Provide the (x, y) coordinate of the cell's center where the given text is located.  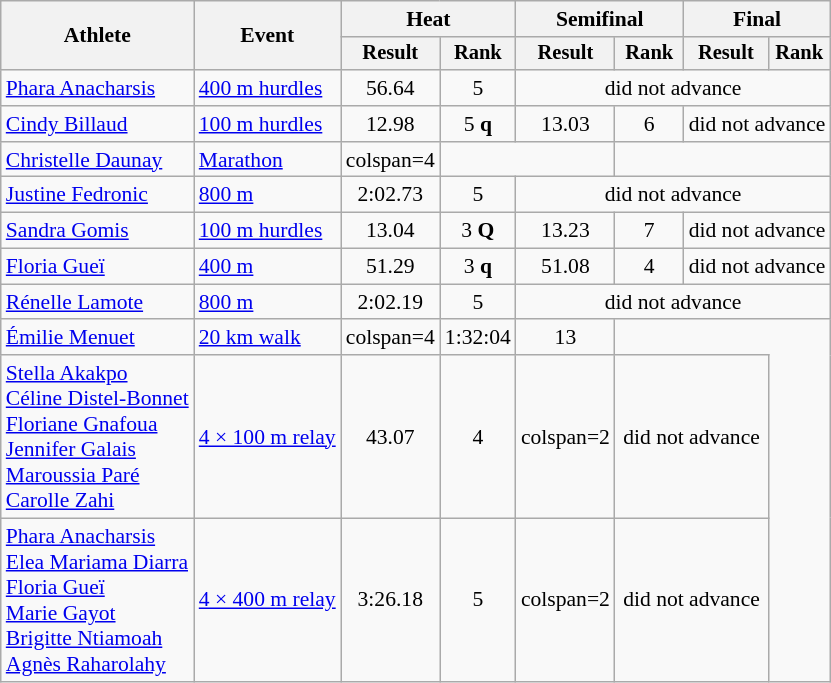
Heat (428, 19)
Event (268, 36)
Phara AnacharsisElea Mariama DiarraFloria GueïMarie GayotBrigitte NtiamoahAgnès Raharolahy (98, 600)
Justine Fedronic (98, 195)
Athlete (98, 36)
5 q (478, 124)
Cindy Billaud (98, 124)
4 × 100 m relay (268, 436)
4 × 400 m relay (268, 600)
51.29 (390, 267)
51.08 (566, 267)
Semifinal (600, 19)
13.23 (566, 231)
Rénelle Lamote (98, 302)
7 (650, 231)
400 m (268, 267)
Émilie Menuet (98, 338)
3:26.18 (390, 600)
43.07 (390, 436)
12.98 (390, 124)
Marathon (268, 160)
Final (758, 19)
1:32:04 (478, 338)
Phara Anacharsis (98, 88)
3 q (478, 267)
2:02.73 (390, 195)
13.03 (566, 124)
Stella AkakpoCéline Distel-BonnetFloriane GnafouaJennifer GalaisMaroussia ParéCarolle Zahi (98, 436)
400 m hurdles (268, 88)
56.64 (390, 88)
13.04 (390, 231)
13 (566, 338)
6 (650, 124)
Christelle Daunay (98, 160)
Sandra Gomis (98, 231)
20 km walk (268, 338)
2:02.19 (390, 302)
3 Q (478, 231)
Floria Gueï (98, 267)
